Determine the (X, Y) coordinate at the center of the cell enclosing the given text.  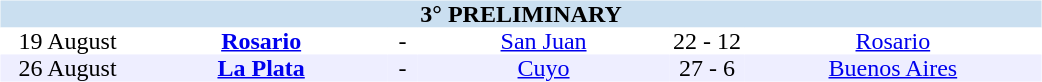
Buenos Aires (892, 68)
Cuyo (544, 68)
3° PRELIMINARY (520, 14)
La Plata (262, 68)
19 August (67, 42)
27 - 6 (707, 68)
22 - 12 (707, 42)
26 August (67, 68)
San Juan (544, 42)
